Locate the cell with the specified text and output its [x, y] center coordinate. 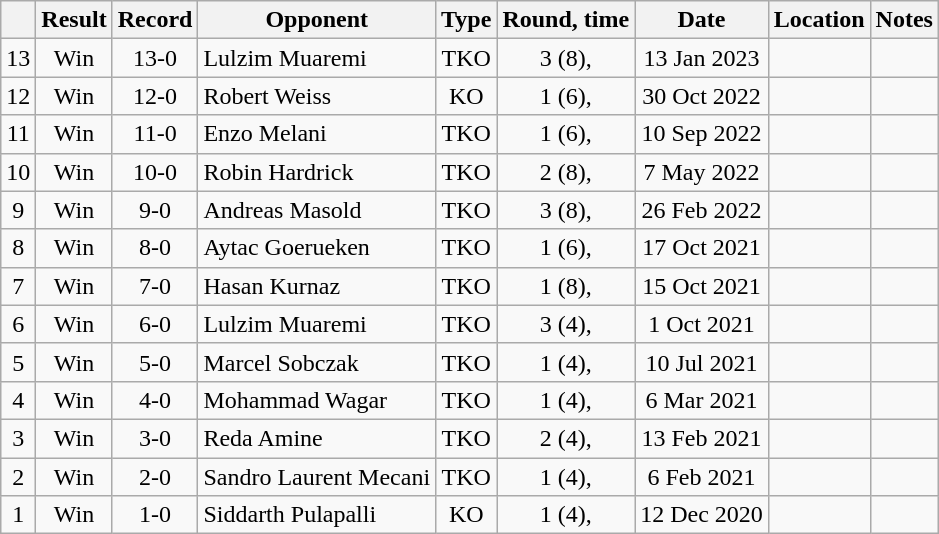
15 Oct 2021 [702, 286]
Round, time [566, 20]
Notes [904, 20]
3 (4), [566, 324]
3 [18, 438]
2 (8), [566, 172]
12 Dec 2020 [702, 515]
Location [819, 20]
17 Oct 2021 [702, 248]
4 [18, 400]
Siddarth Pulapalli [317, 515]
7-0 [155, 286]
Andreas Masold [317, 210]
4-0 [155, 400]
Aytac Goerueken [317, 248]
10-0 [155, 172]
2-0 [155, 477]
10 [18, 172]
1 Oct 2021 [702, 324]
2 (4), [566, 438]
6 [18, 324]
11-0 [155, 134]
1 (8), [566, 286]
11 [18, 134]
9-0 [155, 210]
5 [18, 362]
2 [18, 477]
Robert Weiss [317, 96]
Type [466, 20]
3-0 [155, 438]
Sandro Laurent Mecani [317, 477]
Mohammad Wagar [317, 400]
Marcel Sobczak [317, 362]
Opponent [317, 20]
1 [18, 515]
Enzo Melani [317, 134]
6 Feb 2021 [702, 477]
Robin Hardrick [317, 172]
13-0 [155, 58]
12-0 [155, 96]
Reda Amine [317, 438]
6-0 [155, 324]
6 Mar 2021 [702, 400]
7 May 2022 [702, 172]
13 Feb 2021 [702, 438]
Record [155, 20]
13 Jan 2023 [702, 58]
1-0 [155, 515]
12 [18, 96]
Hasan Kurnaz [317, 286]
9 [18, 210]
8-0 [155, 248]
8 [18, 248]
26 Feb 2022 [702, 210]
10 Jul 2021 [702, 362]
5-0 [155, 362]
30 Oct 2022 [702, 96]
Result [74, 20]
10 Sep 2022 [702, 134]
Date [702, 20]
13 [18, 58]
7 [18, 286]
